Detect which cell encompasses the target text, then output its (x, y) center coordinate. 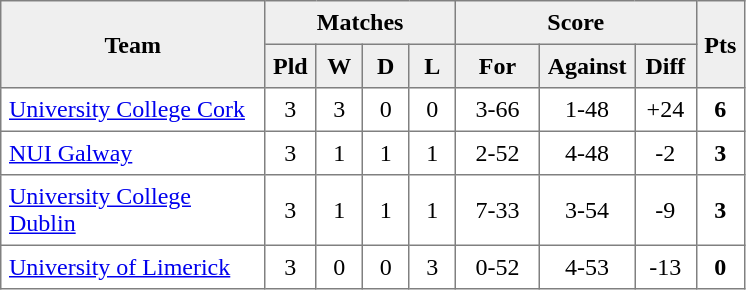
University College Cork (133, 110)
-9 (666, 210)
Score (576, 23)
University of Limerick (133, 267)
L (432, 66)
4-48 (586, 153)
3-66 (497, 110)
D (385, 66)
3-54 (586, 210)
NUI Galway (133, 153)
Pts (720, 44)
6 (720, 110)
University College Dublin (133, 210)
W (339, 66)
Pld (290, 66)
For (497, 66)
-2 (666, 153)
Against (586, 66)
0-52 (497, 267)
Team (133, 44)
1-48 (586, 110)
7-33 (497, 210)
Diff (666, 66)
4-53 (586, 267)
2-52 (497, 153)
Matches (360, 23)
-13 (666, 267)
+24 (666, 110)
